Extract the [x, y] coordinate from the center of the cell holding the provided text.  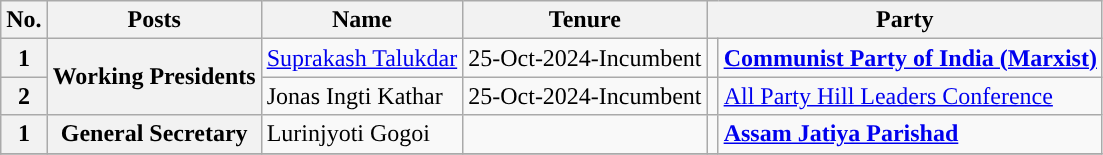
Communist Party of India (Marxist) [910, 58]
Jonas Ingti Kathar [362, 96]
Party [904, 20]
General Secretary [154, 134]
2 [24, 96]
Posts [154, 20]
Tenure [585, 20]
Working Presidents [154, 77]
Assam Jatiya Parishad [910, 134]
Lurinjyoti Gogoi [362, 134]
Name [362, 20]
All Party Hill Leaders Conference [910, 96]
No. [24, 20]
Suprakash Talukdar [362, 58]
